Pinpoint the cell where the given text exists, returning its (X, Y) midpoint coordinate. 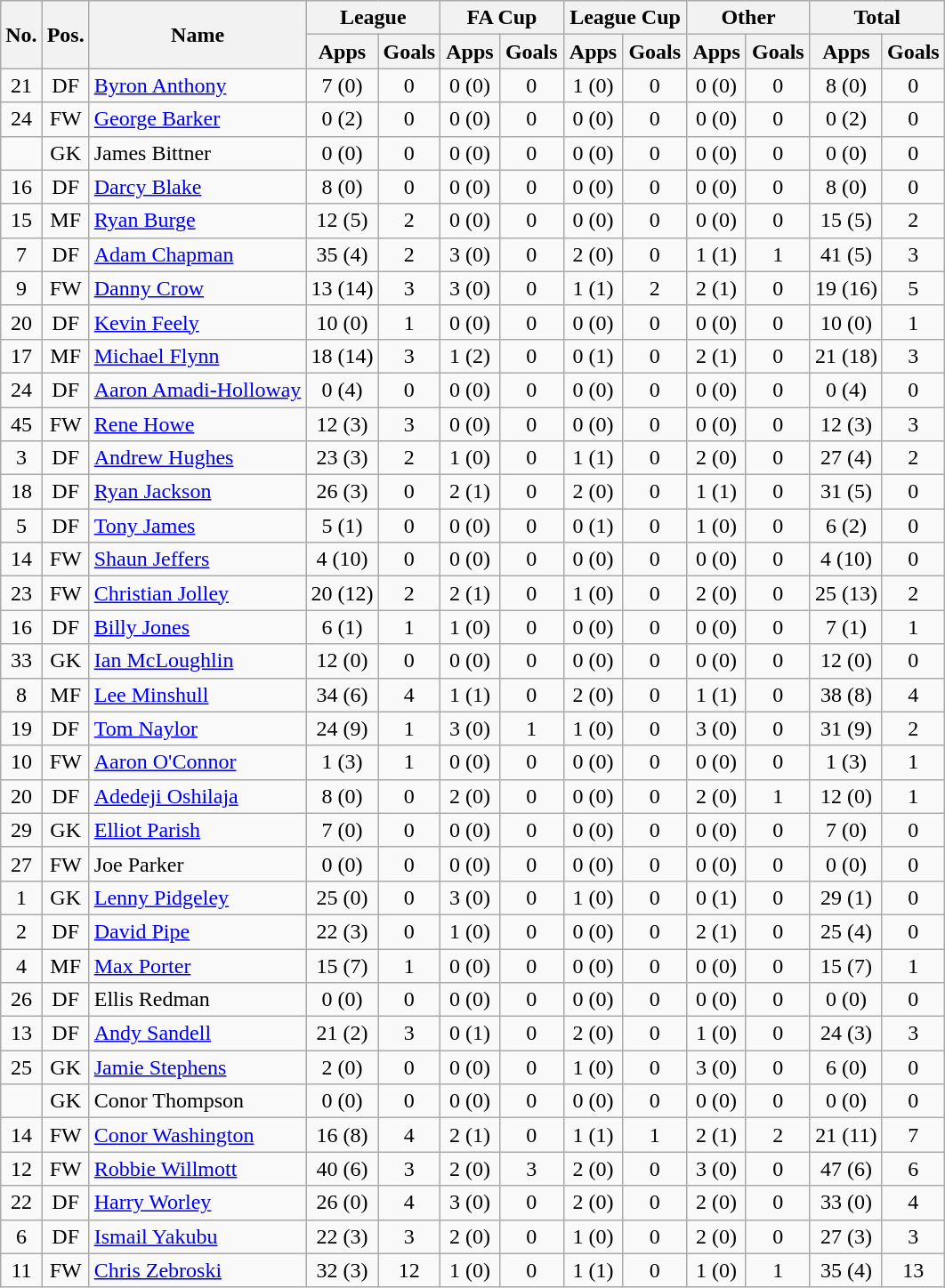
Ryan Burge (198, 221)
7 (1) (845, 627)
10 (21, 762)
Kevin Feely (198, 322)
Lenny Pidgeley (198, 898)
Name (198, 35)
33 (21, 661)
38 (8) (845, 695)
15 (5) (845, 221)
40 (6) (342, 1169)
27 (21, 864)
21 (18) (845, 356)
24 (3) (845, 1034)
25 (21, 1067)
21 (11) (845, 1135)
25 (4) (845, 931)
Aaron O'Connor (198, 762)
27 (3) (845, 1236)
47 (6) (845, 1169)
Shaun Jeffers (198, 559)
Ellis Redman (198, 1000)
29 (21, 830)
12 (5) (342, 221)
Chris Zebroski (198, 1270)
Joe Parker (198, 864)
20 (12) (342, 593)
George Barker (198, 119)
Lee Minshull (198, 695)
45 (21, 424)
19 (21, 729)
Jamie Stephens (198, 1067)
34 (6) (342, 695)
League Cup (625, 18)
Tom Naylor (198, 729)
Conor Thompson (198, 1101)
5 (1) (342, 526)
Conor Washington (198, 1135)
26 (21, 1000)
Total (877, 18)
Adam Chapman (198, 254)
Max Porter (198, 965)
25 (0) (342, 898)
1 (2) (470, 356)
Darcy Blake (198, 187)
31 (9) (845, 729)
James Bittner (198, 153)
6 (2) (845, 526)
32 (3) (342, 1270)
19 (16) (845, 288)
Other (749, 18)
Andy Sandell (198, 1034)
33 (0) (845, 1203)
Harry Worley (198, 1203)
41 (5) (845, 254)
26 (0) (342, 1203)
23 (21, 593)
23 (3) (342, 458)
Michael Flynn (198, 356)
6 (0) (845, 1067)
Rene Howe (198, 424)
No. (21, 35)
Danny Crow (198, 288)
24 (9) (342, 729)
Billy Jones (198, 627)
21 (2) (342, 1034)
Elliot Parish (198, 830)
27 (4) (845, 458)
11 (21, 1270)
26 (3) (342, 492)
Robbie Willmott (198, 1169)
Ismail Yakubu (198, 1236)
31 (5) (845, 492)
8 (21, 695)
Christian Jolley (198, 593)
Byron Anthony (198, 85)
Tony James (198, 526)
Pos. (66, 35)
David Pipe (198, 931)
25 (13) (845, 593)
21 (21, 85)
FA Cup (502, 18)
13 (14) (342, 288)
22 (21, 1203)
Andrew Hughes (198, 458)
18 (14) (342, 356)
Aaron Amadi-Holloway (198, 390)
9 (21, 288)
Adedeji Oshilaja (198, 796)
Ryan Jackson (198, 492)
29 (1) (845, 898)
Ian McLoughlin (198, 661)
17 (21, 356)
League (374, 18)
18 (21, 492)
6 (1) (342, 627)
15 (21, 221)
16 (8) (342, 1135)
